Find where the given text appears and provide that cell's center as (X, Y) coordinate. 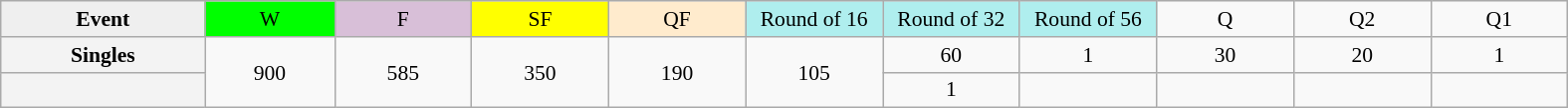
F (403, 19)
Round of 16 (814, 19)
585 (403, 72)
Singles (104, 55)
Q1 (1499, 19)
Round of 56 (1088, 19)
W (270, 19)
Q2 (1362, 19)
190 (677, 72)
30 (1226, 55)
SF (541, 19)
Round of 32 (951, 19)
900 (270, 72)
QF (677, 19)
20 (1362, 55)
60 (951, 55)
350 (541, 72)
Q (1226, 19)
105 (814, 72)
Event (104, 19)
